Provide the [X, Y] coordinate of the cell's center where the given text is located.  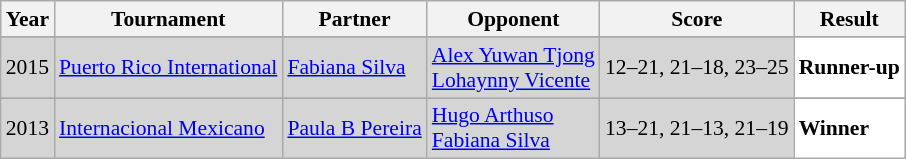
Opponent [514, 19]
Partner [354, 19]
Hugo Arthuso Fabiana Silva [514, 128]
Winner [850, 128]
Puerto Rico International [168, 68]
Alex Yuwan Tjong Lohaynny Vicente [514, 68]
Result [850, 19]
Internacional Mexicano [168, 128]
2013 [28, 128]
Tournament [168, 19]
Runner-up [850, 68]
13–21, 21–13, 21–19 [697, 128]
Score [697, 19]
12–21, 21–18, 23–25 [697, 68]
2015 [28, 68]
Paula B Pereira [354, 128]
Year [28, 19]
Fabiana Silva [354, 68]
